Provide the (X, Y) coordinate of the cell's center where the given text is located.  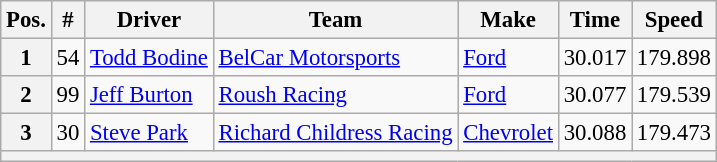
Time (594, 20)
Jeff Burton (150, 95)
179.473 (674, 133)
Todd Bodine (150, 58)
1 (26, 58)
Pos. (26, 20)
Richard Childress Racing (336, 133)
30 (68, 133)
30.017 (594, 58)
Chevrolet (508, 133)
Roush Racing (336, 95)
3 (26, 133)
54 (68, 58)
2 (26, 95)
Steve Park (150, 133)
Make (508, 20)
179.539 (674, 95)
99 (68, 95)
BelCar Motorsports (336, 58)
# (68, 20)
Driver (150, 20)
Speed (674, 20)
Team (336, 20)
30.077 (594, 95)
30.088 (594, 133)
179.898 (674, 58)
